Capture the cell that displays the provided text and extract its [X, Y] central coordinate. 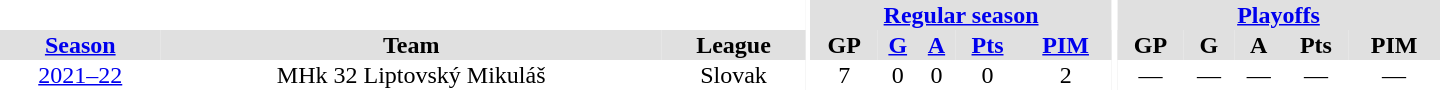
2 [1066, 75]
2021–22 [80, 75]
MHk 32 Liptovský Mikuláš [412, 75]
Season [80, 45]
Regular season [962, 15]
Playoffs [1278, 15]
7 [844, 75]
Slovak [734, 75]
Team [412, 45]
League [734, 45]
